Provide the [X, Y] coordinate of the cell's center where the given text is located.  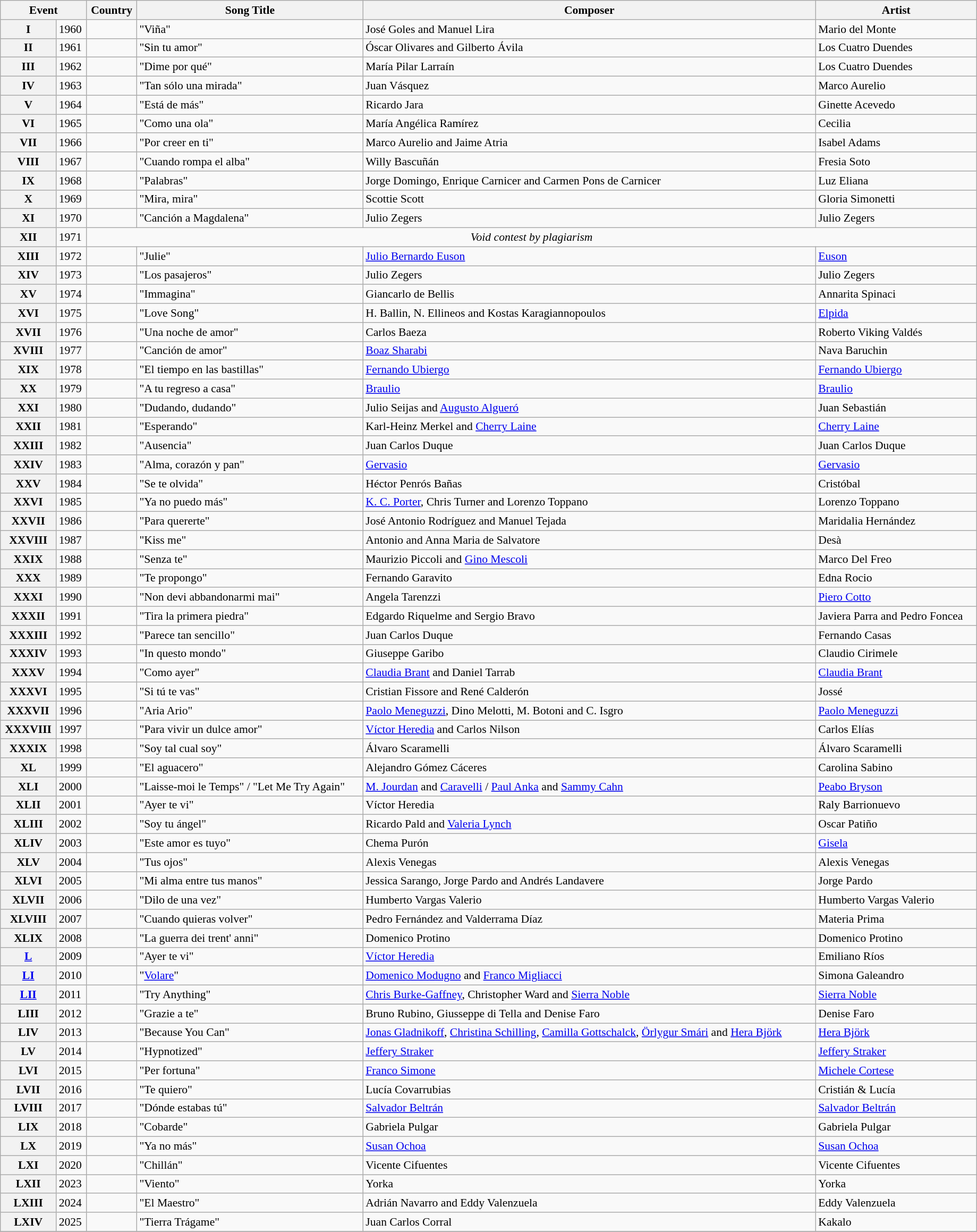
Julio Bernardo Euson [589, 256]
"In questo mondo" [250, 654]
IX [29, 181]
1976 [71, 332]
1960 [71, 29]
Jessica Sarango, Jorge Pardo and Andrés Landavere [589, 881]
Karl-Heinz Merkel and Cherry Laine [589, 427]
III [29, 67]
XLV [29, 862]
Fernando Garavito [589, 578]
"Ausencia" [250, 446]
1993 [71, 654]
Gloria Simonetti [896, 199]
"Canción a Magdalena" [250, 218]
Simona Galeandro [896, 976]
"El aguacero" [250, 767]
XXV [29, 484]
"Canción de amor" [250, 351]
2007 [71, 919]
1969 [71, 199]
2013 [71, 1033]
"Volare" [250, 976]
2015 [71, 1070]
XIV [29, 275]
1962 [71, 67]
Piero Cotto [896, 597]
1977 [71, 351]
Raly Barrionuevo [896, 805]
"Para quererte" [250, 521]
XLVIII [29, 919]
2000 [71, 787]
1980 [71, 408]
Juan Vásquez [589, 86]
VI [29, 124]
"Tan sólo una mirada" [250, 86]
"Parece tan sencillo" [250, 635]
1991 [71, 616]
Carlos Baeza [589, 332]
"Te quiero" [250, 1090]
"Laisse-moi le Temps" / "Let Me Try Again" [250, 787]
"Non devi abbandonarmi mai" [250, 597]
Juan Carlos Corral [589, 1222]
2016 [71, 1090]
"Immagina" [250, 294]
Jorge Domingo, Enrique Carnicer and Carmen Pons de Carnicer [589, 181]
Carlos Elías [896, 730]
2005 [71, 881]
"Para vivir un dulce amor" [250, 730]
1972 [71, 256]
"Cuando rompa el alba" [250, 162]
Fresia Soto [896, 162]
Pedro Fernández and Valderrama Díaz [589, 919]
Country [112, 10]
Oscar Patiño [896, 824]
"Alma, corazón y pan" [250, 465]
Denise Faro [896, 1014]
1985 [71, 502]
XXVI [29, 502]
1983 [71, 465]
Lorenzo Toppano [896, 502]
XXXIII [29, 635]
"Sin tu amor" [250, 48]
2011 [71, 995]
"Esperando" [250, 427]
María Angélica Ramírez [589, 124]
LV [29, 1052]
XLIX [29, 938]
Cristóbal [896, 484]
Ricardo Jara [589, 105]
"Hypnotized" [250, 1052]
Javiera Parra and Pedro Foncea [896, 616]
XVIII [29, 351]
1973 [71, 275]
1994 [71, 673]
"Soy tu ángel" [250, 824]
Paolo Meneguzzi, Dino Melotti, M. Botoni and C. Isgro [589, 711]
XI [29, 218]
Artist [896, 10]
"El Maestro" [250, 1203]
"Una noche de amor" [250, 332]
LVII [29, 1090]
Lucía Covarrubias [589, 1090]
Michele Cortese [896, 1070]
1995 [71, 692]
Claudio Cirimele [896, 654]
2004 [71, 862]
1974 [71, 294]
"Palabras" [250, 181]
Luz Eliana [896, 181]
"Este amor es tuyo" [250, 843]
LX [29, 1146]
Composer [589, 10]
LVIII [29, 1108]
Víctor Heredia and Carlos Nilson [589, 730]
LII [29, 995]
"Mira, mira" [250, 199]
"Per fortuna" [250, 1070]
2003 [71, 843]
Cristian Fissore and René Calderón [589, 692]
1971 [71, 238]
XXI [29, 408]
"Te propongo" [250, 578]
1981 [71, 427]
Antonio and Anna Maria de Salvatore [589, 541]
Edgardo Riquelme and Sergio Bravo [589, 616]
2009 [71, 957]
VIII [29, 162]
Emiliano Ríos [896, 957]
1966 [71, 143]
Marco Del Freo [896, 559]
"Como ayer" [250, 673]
1967 [71, 162]
XXXVII [29, 711]
H. Ballin, N. Ellineos and Kostas Karagiannopoulos [589, 313]
Event [44, 10]
1986 [71, 521]
"A tu regreso a casa" [250, 389]
1968 [71, 181]
LIV [29, 1033]
Maridalia Hernández [896, 521]
1970 [71, 218]
LI [29, 976]
"El tiempo en las bastillas" [250, 370]
Sierra Noble [896, 995]
Bruno Rubino, Giusseppe di Tella and Denise Faro [589, 1014]
XL [29, 767]
Gisela [896, 843]
1965 [71, 124]
XLIV [29, 843]
José Goles and Manuel Lira [589, 29]
2014 [71, 1052]
"Por creer en ti" [250, 143]
"Como una ola" [250, 124]
XXXIX [29, 749]
Jonas Gladnikoff, Christina Schilling, Camilla Gottschalck, Örlygur Smári and Hera Björk [589, 1033]
"Tus ojos" [250, 862]
XXVII [29, 521]
LIII [29, 1014]
Peabo Bryson [896, 787]
1997 [71, 730]
"Grazie a te" [250, 1014]
2019 [71, 1146]
1975 [71, 313]
"Julie" [250, 256]
Mario del Monte [896, 29]
Edna Rocio [896, 578]
I [29, 29]
M. Jourdan and Caravelli / Paul Anka and Sammy Cahn [589, 787]
1964 [71, 105]
"Los pasajeros" [250, 275]
LVI [29, 1070]
Scottie Scott [589, 199]
Willy Bascuñán [589, 162]
XVII [29, 332]
Marco Aurelio [896, 86]
Marco Aurelio and Jaime Atria [589, 143]
Desà [896, 541]
XXIII [29, 446]
Claudia Brant [896, 673]
XVI [29, 313]
1984 [71, 484]
LXI [29, 1165]
2023 [71, 1184]
Héctor Penrós Bañas [589, 484]
XV [29, 294]
Carolina Sabino [896, 767]
"Viento" [250, 1184]
Hera Björk [896, 1033]
XLII [29, 805]
IV [29, 86]
Annarita Spinaci [896, 294]
José Antonio Rodríguez and Manuel Tejada [589, 521]
2017 [71, 1108]
Juan Sebastián [896, 408]
II [29, 48]
XLVI [29, 881]
Giancarlo de Bellis [589, 294]
XXIV [29, 465]
"La guerra dei trent' anni" [250, 938]
2002 [71, 824]
1987 [71, 541]
1978 [71, 370]
1989 [71, 578]
"Mi alma entre tus manos" [250, 881]
XIII [29, 256]
Óscar Olivares and Gilberto Ávila [589, 48]
Franco Simone [589, 1070]
XXXI [29, 597]
XLVII [29, 900]
1979 [71, 389]
2020 [71, 1165]
"Viña" [250, 29]
Elpida [896, 313]
2024 [71, 1203]
2008 [71, 938]
LIX [29, 1127]
Giuseppe Garibo [589, 654]
Roberto Viking Valdés [896, 332]
Isabel Adams [896, 143]
XXXIV [29, 654]
"Dudando, dudando" [250, 408]
2001 [71, 805]
Angela Tarenzzi [589, 597]
Materia Prima [896, 919]
Paolo Meneguzzi [896, 711]
XXII [29, 427]
VII [29, 143]
Claudia Brant and Daniel Tarrab [589, 673]
L [29, 957]
X [29, 199]
XXVIII [29, 541]
Julio Seijas and Augusto Algueró [589, 408]
"Se te olvida" [250, 484]
2018 [71, 1127]
"Soy tal cual soy" [250, 749]
"Tira la primera piedra" [250, 616]
"Si tú te vas" [250, 692]
1961 [71, 48]
Jossé [896, 692]
XII [29, 238]
Cristián & Lucía [896, 1090]
XIX [29, 370]
"Chillán" [250, 1165]
Maurizio Piccoli and Gino Mescoli [589, 559]
LXIII [29, 1203]
1996 [71, 711]
"Senza te" [250, 559]
Euson [896, 256]
1988 [71, 559]
"Aria Ario" [250, 711]
V [29, 105]
2006 [71, 900]
XXXII [29, 616]
Chema Purón [589, 843]
"Cobarde" [250, 1127]
2025 [71, 1222]
1992 [71, 635]
"Ya no más" [250, 1146]
Ginette Acevedo [896, 105]
1999 [71, 767]
Jorge Pardo [896, 881]
"Tierra Trágame" [250, 1222]
"Love Song" [250, 313]
2012 [71, 1014]
María Pilar Larraín [589, 67]
Cecilia [896, 124]
XXXVI [29, 692]
"Kiss me" [250, 541]
Adrián Navarro and Eddy Valenzuela [589, 1203]
XXIX [29, 559]
Ricardo Pald and Valeria Lynch [589, 824]
1982 [71, 446]
Cherry Laine [896, 427]
Boaz Sharabi [589, 351]
XXX [29, 578]
"Está de más" [250, 105]
"Try Anything" [250, 995]
Fernando Casas [896, 635]
1990 [71, 597]
1963 [71, 86]
LXII [29, 1184]
Nava Baruchin [896, 351]
XX [29, 389]
Alejandro Gómez Cáceres [589, 767]
2010 [71, 976]
Domenico Modugno and Franco Migliacci [589, 976]
"Dilo de una vez" [250, 900]
Chris Burke-Gaffney, Christopher Ward and Sierra Noble [589, 995]
"Dónde estabas tú" [250, 1108]
Void contest by plagiarism [532, 238]
XXXV [29, 673]
1998 [71, 749]
"Dime por qué" [250, 67]
XXXVIII [29, 730]
XLI [29, 787]
XLIII [29, 824]
LXIV [29, 1222]
"Because You Can" [250, 1033]
Eddy Valenzuela [896, 1203]
"Ya no puedo más" [250, 502]
"Cuando quieras volver" [250, 919]
K. C. Porter, Chris Turner and Lorenzo Toppano [589, 502]
Kakalo [896, 1222]
Song Title [250, 10]
